Return the [X, Y] coordinate for the center point of the cell that contains the specified text.  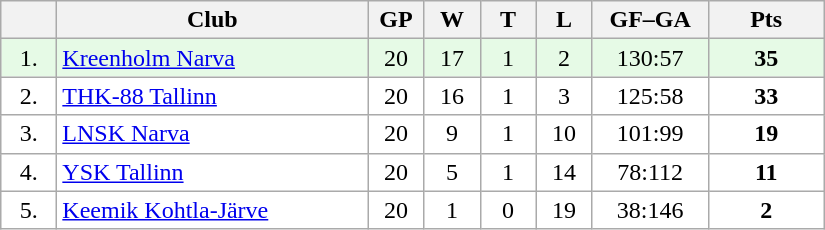
YSK Tallinn [212, 172]
101:99 [650, 134]
3. [29, 134]
17 [452, 58]
T [508, 20]
3 [564, 96]
1. [29, 58]
Keemik Kohtla-Järve [212, 210]
14 [564, 172]
Club [212, 20]
2. [29, 96]
78:112 [650, 172]
33 [766, 96]
4. [29, 172]
LNSK Narva [212, 134]
10 [564, 134]
GF–GA [650, 20]
35 [766, 58]
5. [29, 210]
9 [452, 134]
11 [766, 172]
0 [508, 210]
130:57 [650, 58]
GP [396, 20]
5 [452, 172]
Kreenholm Narva [212, 58]
L [564, 20]
38:146 [650, 210]
W [452, 20]
16 [452, 96]
THK-88 Tallinn [212, 96]
Pts [766, 20]
125:58 [650, 96]
